Scan for the cell matching the given text and deliver its [X, Y] coordinate at center. 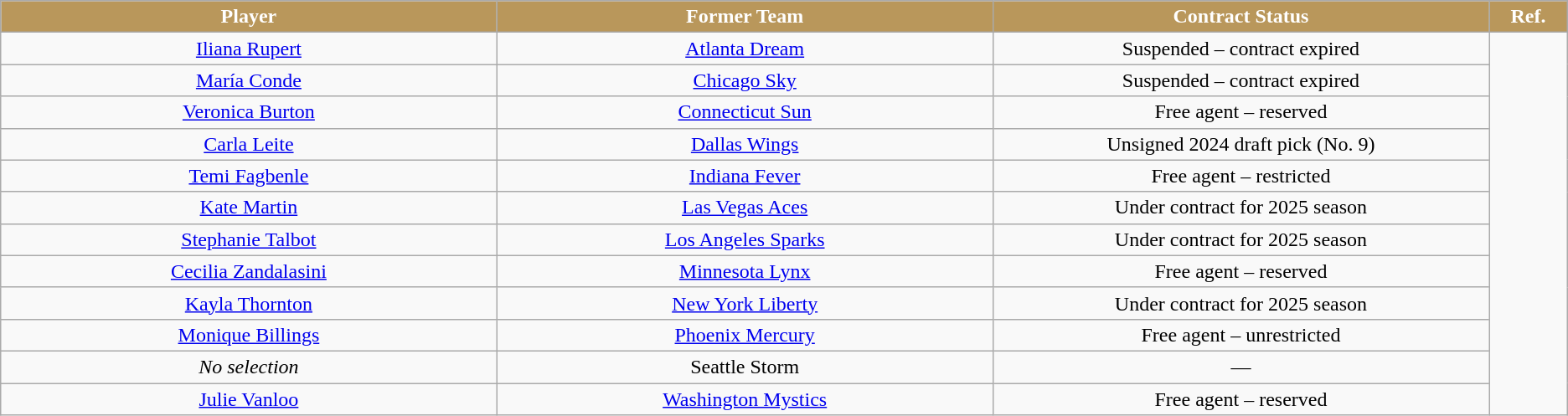
Temi Fagbenle [249, 176]
Veronica Burton [249, 112]
Connecticut Sun [745, 112]
Free agent – restricted [1240, 176]
Phoenix Mercury [745, 335]
Kayla Thornton [249, 303]
Unsigned 2024 draft pick (No. 9) [1240, 144]
Washington Mystics [745, 399]
Minnesota Lynx [745, 271]
Iliana Rupert [249, 49]
Las Vegas Aces [745, 208]
Cecilia Zandalasini [249, 271]
Free agent – unrestricted [1240, 335]
Seattle Storm [745, 367]
New York Liberty [745, 303]
Former Team [745, 17]
Stephanie Talbot [249, 239]
— [1240, 367]
Contract Status [1240, 17]
Player [249, 17]
Indiana Fever [745, 176]
María Conde [249, 80]
Kate Martin [249, 208]
Julie Vanloo [249, 399]
Monique Billings [249, 335]
Atlanta Dream [745, 49]
Ref. [1529, 17]
No selection [249, 367]
Dallas Wings [745, 144]
Carla Leite [249, 144]
Chicago Sky [745, 80]
Los Angeles Sparks [745, 239]
